Locate the cell with the specified text and output its (X, Y) center coordinate. 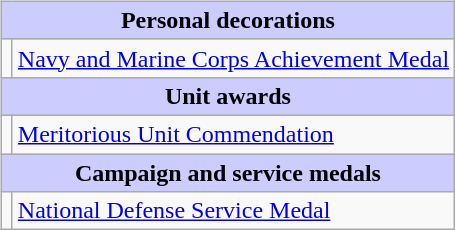
Meritorious Unit Commendation (233, 134)
Navy and Marine Corps Achievement Medal (233, 58)
Unit awards (228, 96)
Campaign and service medals (228, 173)
National Defense Service Medal (233, 211)
Personal decorations (228, 20)
